Return the (x, y) coordinate for the center point of the cell that contains the specified text.  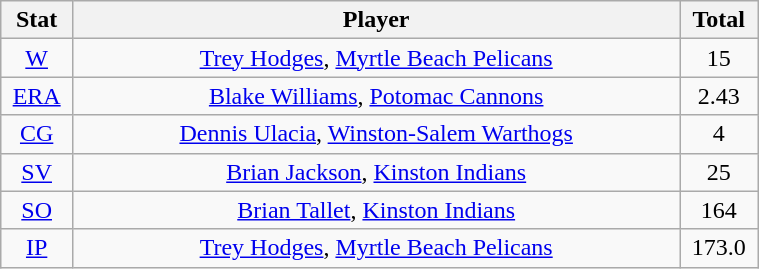
ERA (37, 96)
Brian Tallet, Kinston Indians (376, 210)
2.43 (719, 96)
Stat (37, 20)
IP (37, 248)
164 (719, 210)
Player (376, 20)
15 (719, 58)
SO (37, 210)
4 (719, 134)
25 (719, 172)
SV (37, 172)
Blake Williams, Potomac Cannons (376, 96)
173.0 (719, 248)
Dennis Ulacia, Winston-Salem Warthogs (376, 134)
CG (37, 134)
Total (719, 20)
W (37, 58)
Brian Jackson, Kinston Indians (376, 172)
